Pinpoint the cell where the given text exists, returning its [x, y] midpoint coordinate. 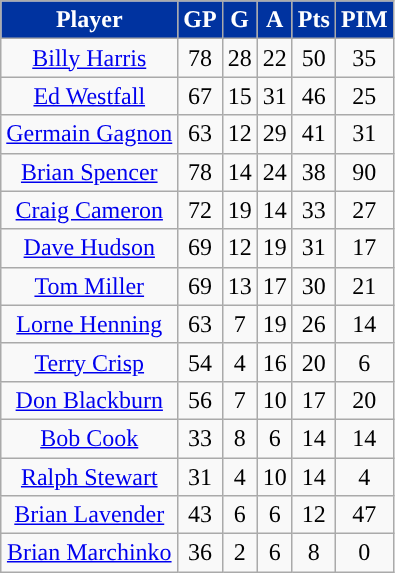
Terry Crisp [90, 362]
A [274, 20]
G [240, 20]
Brian Marchinko [90, 553]
22 [274, 58]
13 [240, 286]
Brian Lavender [90, 515]
Pts [314, 20]
27 [364, 210]
2 [240, 553]
Lorne Henning [90, 324]
67 [200, 96]
41 [314, 134]
Bob Cook [90, 438]
24 [274, 172]
Germain Gagnon [90, 134]
30 [314, 286]
36 [200, 553]
0 [364, 553]
43 [200, 515]
50 [314, 58]
28 [240, 58]
25 [364, 96]
Billy Harris [90, 58]
26 [314, 324]
Brian Spencer [90, 172]
29 [274, 134]
47 [364, 515]
Ed Westfall [90, 96]
90 [364, 172]
16 [274, 362]
15 [240, 96]
56 [200, 400]
21 [364, 286]
35 [364, 58]
Dave Hudson [90, 248]
Ralph Stewart [90, 477]
Don Blackburn [90, 400]
Player [90, 20]
PIM [364, 20]
38 [314, 172]
72 [200, 210]
Tom Miller [90, 286]
46 [314, 96]
Craig Cameron [90, 210]
GP [200, 20]
54 [200, 362]
